Provide the (x, y) coordinate of the cell's center where the given text is located.  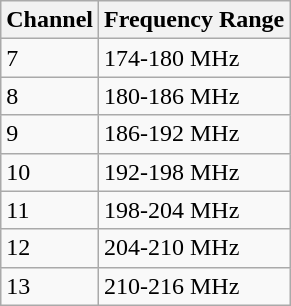
Frequency Range (194, 20)
11 (50, 210)
8 (50, 96)
Channel (50, 20)
192-198 MHz (194, 172)
10 (50, 172)
210-216 MHz (194, 286)
174-180 MHz (194, 58)
13 (50, 286)
204-210 MHz (194, 248)
7 (50, 58)
186-192 MHz (194, 134)
198-204 MHz (194, 210)
12 (50, 248)
9 (50, 134)
180-186 MHz (194, 96)
